Determine the (X, Y) coordinate at the center of the cell enclosing the given text.  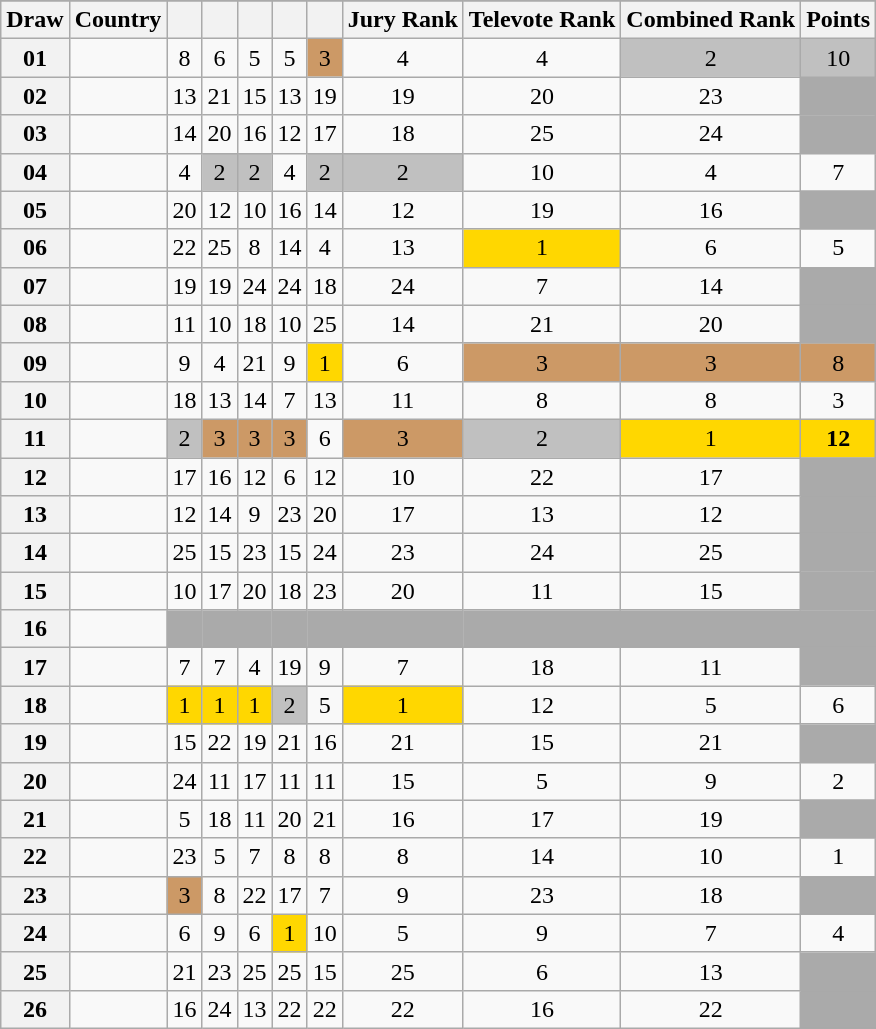
Draw (35, 20)
03 (35, 134)
Combined Rank (711, 20)
02 (35, 96)
26 (35, 1009)
06 (35, 248)
Televote Rank (542, 20)
04 (35, 172)
08 (35, 324)
09 (35, 362)
Points (838, 20)
Country (118, 20)
01 (35, 58)
Jury Rank (402, 20)
05 (35, 210)
07 (35, 286)
